Provide the (X, Y) coordinate of the cell's center where the given text is located.  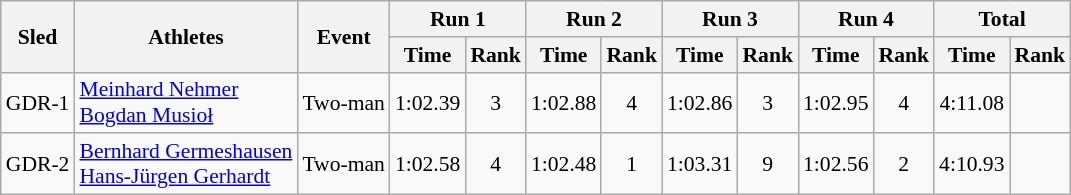
1:02.58 (428, 164)
Meinhard NehmerBogdan Musioł (186, 102)
Run 1 (458, 19)
Sled (38, 36)
4:10.93 (972, 164)
GDR-1 (38, 102)
Event (344, 36)
1:02.86 (700, 102)
9 (768, 164)
1:02.48 (564, 164)
1:02.95 (836, 102)
1:02.56 (836, 164)
Total (1002, 19)
2 (904, 164)
4:11.08 (972, 102)
1 (632, 164)
Athletes (186, 36)
Run 4 (866, 19)
1:03.31 (700, 164)
1:02.39 (428, 102)
1:02.88 (564, 102)
Bernhard GermeshausenHans-Jürgen Gerhardt (186, 164)
Run 2 (594, 19)
GDR-2 (38, 164)
Run 3 (730, 19)
